From the cell containing the given text, extract its center point as [X, Y] coordinate. 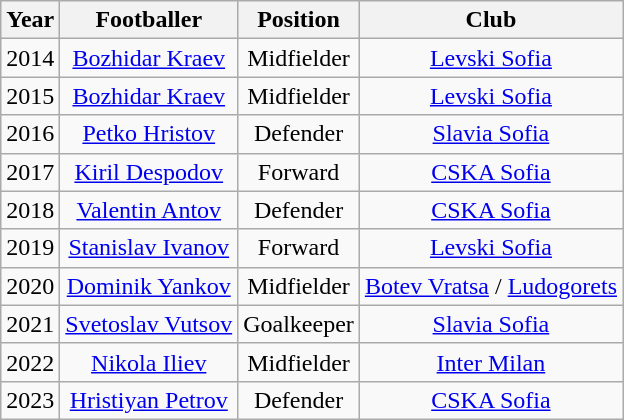
2016 [30, 134]
2022 [30, 362]
Inter Milan [490, 362]
Year [30, 20]
Botev Vratsa / Ludogorets [490, 286]
2023 [30, 400]
2014 [30, 58]
2017 [30, 172]
Kiril Despodov [149, 172]
2020 [30, 286]
2015 [30, 96]
2018 [30, 210]
Position [299, 20]
Petko Hristov [149, 134]
Club [490, 20]
2019 [30, 248]
Dominik Yankov [149, 286]
Goalkeeper [299, 324]
Stanislav Ivanov [149, 248]
2021 [30, 324]
Nikola Iliev [149, 362]
Footballer [149, 20]
Hristiyan Petrov [149, 400]
Valentin Antov [149, 210]
Svetoslav Vutsov [149, 324]
